Return the [x, y] coordinate for the center point of the cell that contains the specified text.  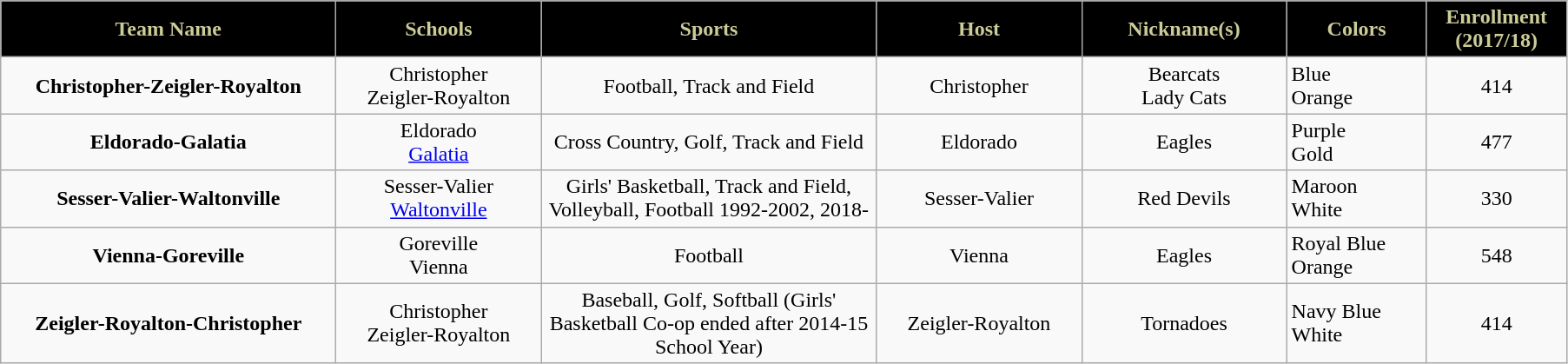
Purple Gold [1357, 142]
Baseball, Golf, Softball (Girls' Basketball Co-op ended after 2014-15 School Year) [709, 323]
Zeigler-Royalton [979, 323]
Vienna [979, 255]
EldoradoGalatia [439, 142]
Zeigler-Royalton-Christopher [169, 323]
GorevilleVienna [439, 255]
Christopher-Zeigler-Royalton [169, 85]
Enrollment(2017/18) [1496, 30]
330 [1496, 198]
Sesser-Valier-Waltonville [169, 198]
Christopher [979, 85]
BearcatsLady Cats [1184, 85]
Maroon White [1357, 198]
Eldorado-Galatia [169, 142]
Navy Blue White [1357, 323]
Blue Orange [1357, 85]
Sesser-ValierWaltonville [439, 198]
Schools [439, 30]
Royal Blue Orange [1357, 255]
Red Devils [1184, 198]
548 [1496, 255]
477 [1496, 142]
Team Name [169, 30]
Eldorado [979, 142]
Vienna-Goreville [169, 255]
Cross Country, Golf, Track and Field [709, 142]
Girls' Basketball, Track and Field, Volleyball, Football 1992-2002, 2018- [709, 198]
Sesser-Valier [979, 198]
Sports [709, 30]
Host [979, 30]
Nickname(s) [1184, 30]
Football [709, 255]
Football, Track and Field [709, 85]
Tornadoes [1184, 323]
Colors [1357, 30]
